Determine the [X, Y] coordinate at the center of the cell enclosing the given text.  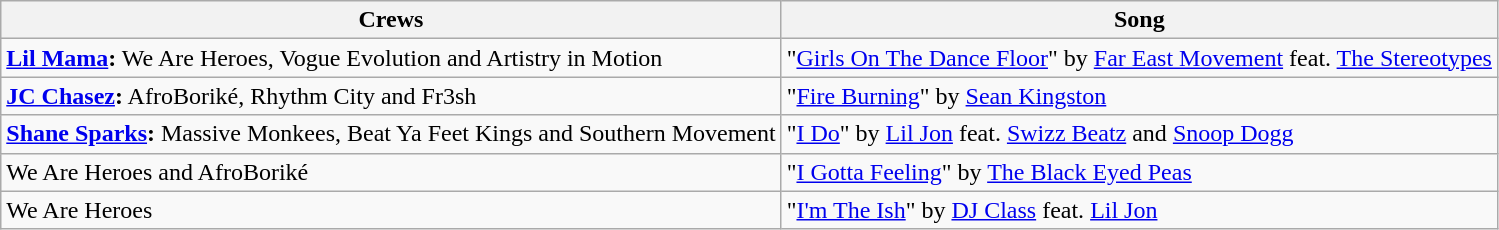
JC Chasez: AfroBoriké, Rhythm City and Fr3sh [391, 96]
"Girls On The Dance Floor" by Far East Movement feat. The Stereotypes [1139, 58]
We Are Heroes and AfroBoriké [391, 172]
"I Do" by Lil Jon feat. Swizz Beatz and Snoop Dogg [1139, 134]
Lil Mama: We Are Heroes, Vogue Evolution and Artistry in Motion [391, 58]
We Are Heroes [391, 210]
"I Gotta Feeling" by The Black Eyed Peas [1139, 172]
"Fire Burning" by Sean Kingston [1139, 96]
Shane Sparks: Massive Monkees, Beat Ya Feet Kings and Southern Movement [391, 134]
"I'm The Ish" by DJ Class feat. Lil Jon [1139, 210]
Song [1139, 20]
Crews [391, 20]
